For the text-containing cell, return its midpoint in [X, Y] coordinate format. 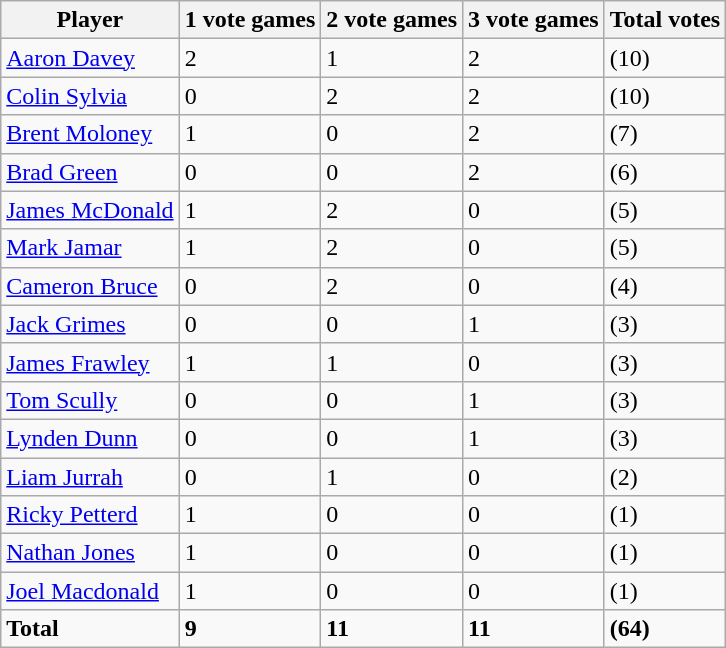
2 vote games [392, 20]
Colin Sylvia [90, 96]
Ricky Petterd [90, 515]
Jack Grimes [90, 324]
Tom Scully [90, 400]
Player [90, 20]
Total votes [665, 20]
(64) [665, 629]
Brent Moloney [90, 134]
(2) [665, 477]
(6) [665, 172]
Nathan Jones [90, 553]
Brad Green [90, 172]
Mark Jamar [90, 248]
9 [250, 629]
Aaron Davey [90, 58]
Joel Macdonald [90, 591]
3 vote games [534, 20]
Lynden Dunn [90, 438]
Cameron Bruce [90, 286]
Total [90, 629]
(7) [665, 134]
James Frawley [90, 362]
(4) [665, 286]
Liam Jurrah [90, 477]
James McDonald [90, 210]
1 vote games [250, 20]
